Search for the cell housing the specified text and yield its (X, Y) center coordinate. 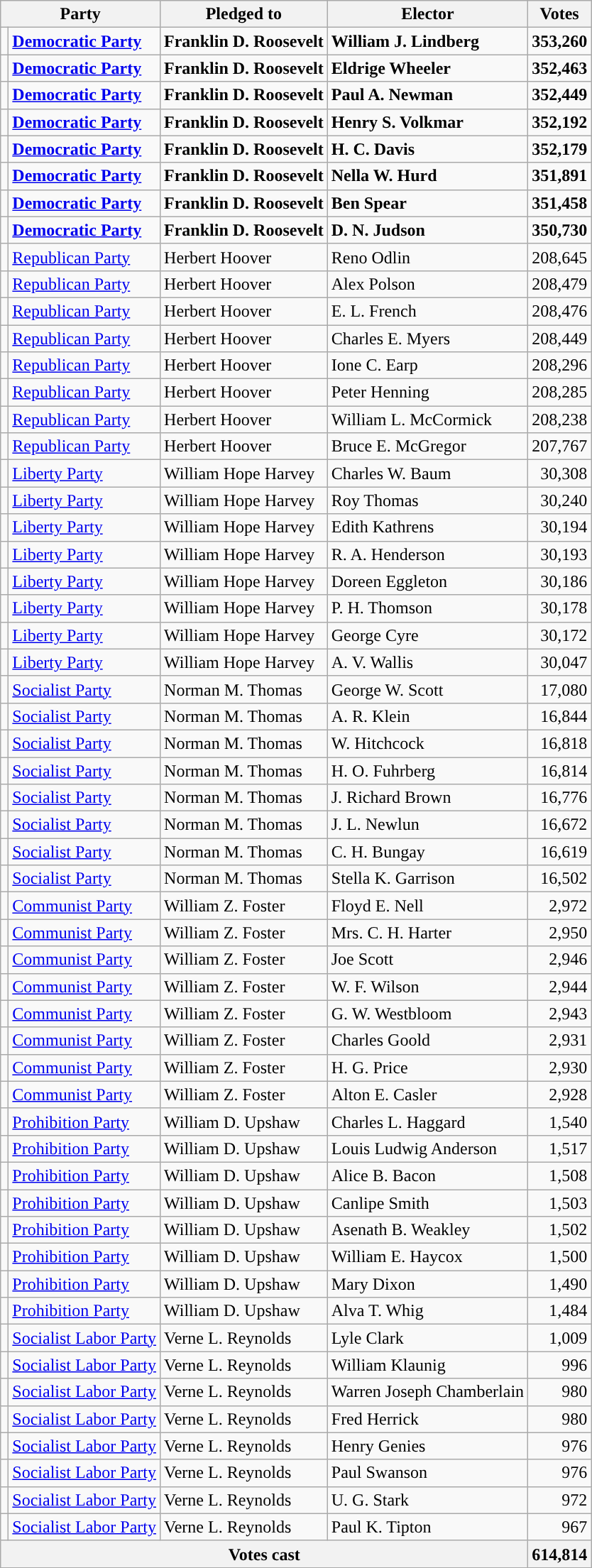
352,463 (559, 68)
2,930 (559, 1068)
16,619 (559, 852)
H. G. Price (427, 1068)
2,950 (559, 933)
996 (559, 1365)
208,476 (559, 311)
353,260 (559, 41)
Charles L. Haggard (427, 1122)
Votes (559, 14)
Bruce E. McGregor (427, 446)
Votes cast (264, 1554)
352,179 (559, 149)
30,193 (559, 554)
17,080 (559, 689)
J. Richard Brown (427, 798)
Eldrige Wheeler (427, 68)
Doreen Eggleton (427, 581)
208,479 (559, 284)
Mary Dixon (427, 1284)
16,672 (559, 825)
Henry S. Volkmar (427, 122)
George Cyre (427, 635)
W. Hitchcock (427, 743)
H. O. Fuhrberg (427, 770)
1,502 (559, 1230)
614,814 (559, 1554)
30,194 (559, 527)
2,972 (559, 906)
William L. McCormick (427, 420)
Pledged to (244, 14)
208,449 (559, 339)
Edith Kathrens (427, 527)
Paul K. Tipton (427, 1527)
Ben Spear (427, 203)
J. L. Newlun (427, 825)
Floyd E. Nell (427, 906)
G. W. Westbloom (427, 1014)
16,814 (559, 770)
351,458 (559, 203)
Paul A. Newman (427, 95)
2,931 (559, 1041)
R. A. Henderson (427, 554)
2,943 (559, 1014)
208,238 (559, 420)
Alton E. Casler (427, 1095)
2,944 (559, 987)
16,844 (559, 716)
Reno Odlin (427, 257)
208,285 (559, 393)
351,891 (559, 176)
30,172 (559, 635)
Elector (427, 14)
350,730 (559, 230)
Mrs. C. H. Harter (427, 933)
Lyle Clark (427, 1338)
30,178 (559, 608)
30,308 (559, 473)
H. C. Davis (427, 149)
P. H. Thomson (427, 608)
1,009 (559, 1338)
W. F. Wilson (427, 987)
William E. Haycox (427, 1257)
William Klaunig (427, 1365)
Warren Joseph Chamberlain (427, 1392)
Canlipe Smith (427, 1203)
E. L. French (427, 311)
Paul Swanson (427, 1473)
2,946 (559, 960)
U. G. Stark (427, 1500)
208,645 (559, 257)
Charles Goold (427, 1041)
30,240 (559, 500)
16,818 (559, 743)
30,047 (559, 662)
Henry Genies (427, 1446)
16,502 (559, 879)
207,767 (559, 446)
16,776 (559, 798)
Joe Scott (427, 960)
Louis Ludwig Anderson (427, 1148)
208,296 (559, 366)
George W. Scott (427, 689)
A. R. Klein (427, 716)
Fred Herrick (427, 1419)
Asenath B. Weakley (427, 1230)
Stella K. Garrison (427, 879)
1,517 (559, 1148)
1,508 (559, 1175)
1,500 (559, 1257)
1,540 (559, 1122)
967 (559, 1527)
1,503 (559, 1203)
Charles E. Myers (427, 339)
Ione C. Earp (427, 366)
A. V. Wallis (427, 662)
Charles W. Baum (427, 473)
Alex Polson (427, 284)
972 (559, 1500)
William J. Lindberg (427, 41)
2,928 (559, 1095)
Party (81, 14)
D. N. Judson (427, 230)
352,449 (559, 95)
Alice B. Bacon (427, 1175)
Alva T. Whig (427, 1311)
30,186 (559, 581)
1,484 (559, 1311)
Peter Henning (427, 393)
Roy Thomas (427, 500)
352,192 (559, 122)
Nella W. Hurd (427, 176)
C. H. Bungay (427, 852)
1,490 (559, 1284)
